Identify which cell holds the provided text, then report its (X, Y) central coordinate. 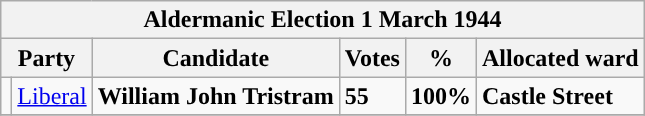
Allocated ward (561, 58)
Aldermanic Election 1 March 1944 (322, 20)
Liberal (52, 96)
100% (440, 96)
William John Tristram (216, 96)
Party (46, 58)
55 (372, 96)
% (440, 58)
Castle Street (561, 96)
Candidate (216, 58)
Votes (372, 58)
